Find where the given text appears and provide that cell's center as [X, Y] coordinate. 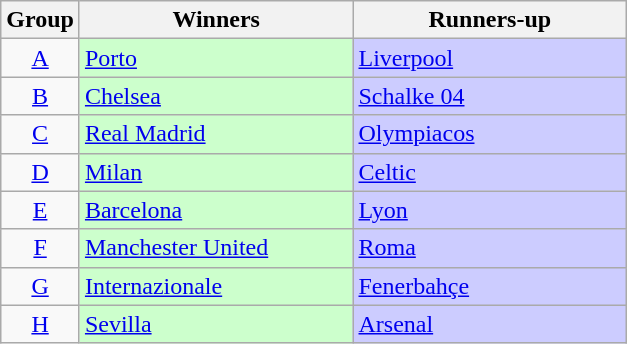
Celtic [490, 172]
Runners-up [490, 20]
Olympiacos [490, 134]
G [40, 286]
Manchester United [216, 248]
Roma [490, 248]
Real Madrid [216, 134]
Lyon [490, 210]
Schalke 04 [490, 96]
F [40, 248]
Barcelona [216, 210]
Arsenal [490, 324]
Fenerbahçe [490, 286]
Chelsea [216, 96]
C [40, 134]
B [40, 96]
Winners [216, 20]
Milan [216, 172]
Sevilla [216, 324]
Group [40, 20]
Liverpool [490, 58]
H [40, 324]
A [40, 58]
E [40, 210]
Porto [216, 58]
Internazionale [216, 286]
D [40, 172]
